Provide the (x, y) coordinate of the cell's center where the given text is located.  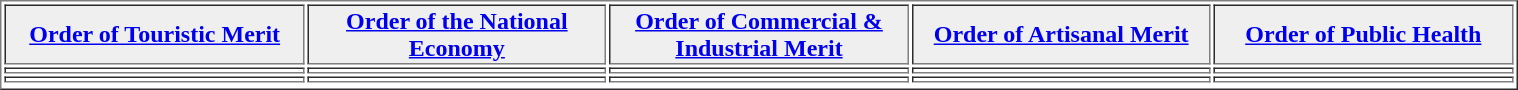
Order of Artisanal Merit (1062, 34)
Order of Commercial & Industrial Merit (758, 34)
Order of the National Economy (456, 34)
Order of Touristic Merit (154, 34)
Order of Public Health (1364, 34)
